Scan for the cell matching the given text and deliver its (x, y) coordinate at center. 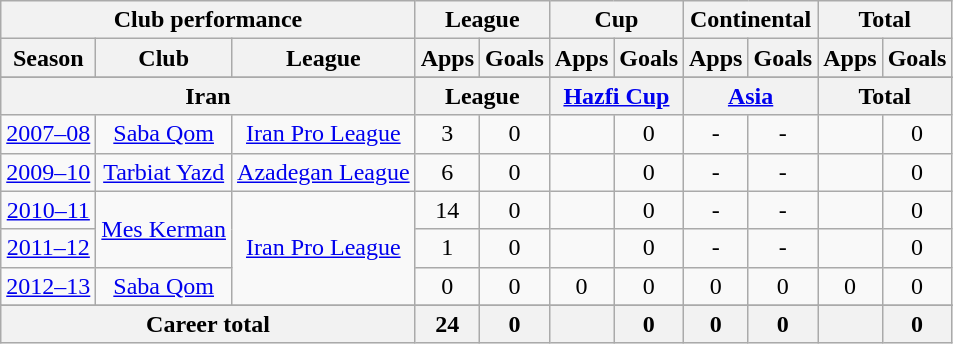
3 (447, 134)
Continental (751, 20)
2009–10 (48, 172)
Hazfi Cup (616, 96)
14 (447, 210)
1 (447, 248)
Azadegan League (324, 172)
Iran (208, 96)
Mes Kerman (164, 229)
Season (48, 58)
Tarbiat Yazd (164, 172)
2007–08 (48, 134)
Club (164, 58)
Asia (751, 96)
Club performance (208, 20)
2010–11 (48, 210)
2012–13 (48, 286)
6 (447, 172)
2011–12 (48, 248)
Cup (616, 20)
24 (447, 324)
Career total (208, 324)
